Capture the cell that displays the provided text and extract its [X, Y] central coordinate. 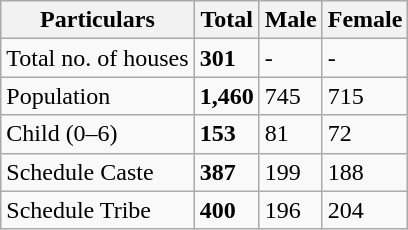
Particulars [98, 20]
Schedule Caste [98, 172]
72 [365, 134]
Male [290, 20]
Total [226, 20]
1,460 [226, 96]
81 [290, 134]
745 [290, 96]
715 [365, 96]
204 [365, 210]
Female [365, 20]
Total no. of houses [98, 58]
199 [290, 172]
Schedule Tribe [98, 210]
Child (0–6) [98, 134]
400 [226, 210]
Population [98, 96]
196 [290, 210]
188 [365, 172]
153 [226, 134]
387 [226, 172]
301 [226, 58]
